Output the (x, y) coordinate of the center of the cell containing the given text.  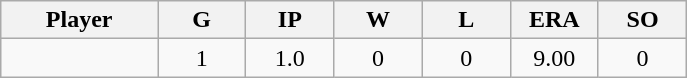
1 (202, 58)
ERA (554, 20)
SO (642, 20)
IP (290, 20)
1.0 (290, 58)
L (466, 20)
9.00 (554, 58)
Player (80, 20)
W (378, 20)
G (202, 20)
